Identify which cell holds the provided text, then report its [X, Y] central coordinate. 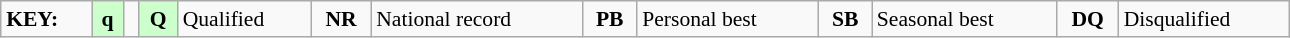
q [108, 19]
Disqualified [1204, 19]
Personal best [728, 19]
Qualified [244, 19]
Seasonal best [964, 19]
PB [610, 19]
NR [341, 19]
Q [158, 19]
National record [476, 19]
DQ [1088, 19]
SB [846, 19]
KEY: [46, 19]
